Find where the given text appears and provide that cell's center as [X, Y] coordinate. 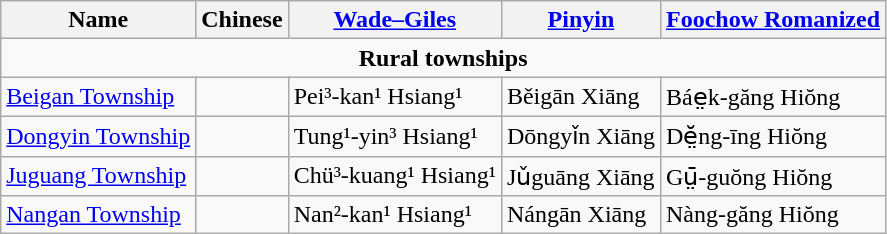
Báe̤k-găng Hiŏng [772, 97]
Name [98, 20]
Tung¹-yin³ Hsiang¹ [394, 136]
Nan²-kan¹ Hsiang¹ [394, 215]
Foochow Romanized [772, 20]
Chü³-kuang¹ Hsiang¹ [394, 176]
Nángān Xiāng [580, 215]
Nàng-găng Hiŏng [772, 215]
Beigan Township [98, 97]
Dongyin Township [98, 136]
Pei³-kan¹ Hsiang¹ [394, 97]
Nangan Township [98, 215]
Juguang Township [98, 176]
Dĕ̤ng-īng Hiŏng [772, 136]
Dōngyǐn Xiāng [580, 136]
Gṳ̄-guŏng Hiŏng [772, 176]
Jǔguāng Xiāng [580, 176]
Běigān Xiāng [580, 97]
Chinese [242, 20]
Rural townships [444, 58]
Pinyin [580, 20]
Wade–Giles [394, 20]
